Detect which cell encompasses the target text, then output its (X, Y) center coordinate. 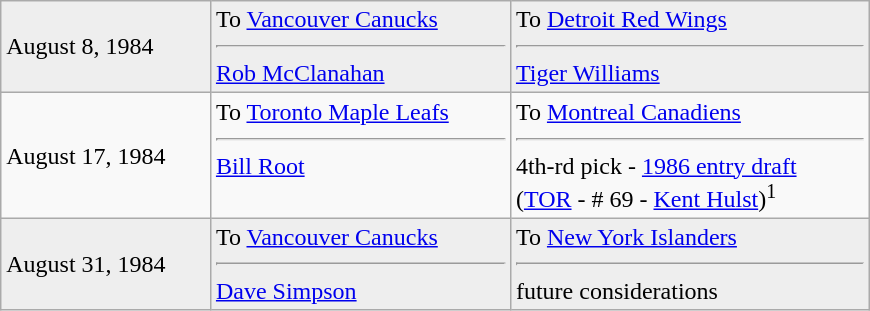
August 8, 1984 (106, 47)
To Detroit Red WingsTiger Williams (690, 47)
August 17, 1984 (106, 156)
To Vancouver CanucksDave Simpson (360, 264)
To Vancouver CanucksRob McClanahan (360, 47)
To Toronto Maple LeafsBill Root (360, 156)
To Montreal Canadiens4th-rd pick - 1986 entry draft(TOR - # 69 - Kent Hulst)1 (690, 156)
August 31, 1984 (106, 264)
To New York Islandersfuture considerations (690, 264)
